Output the [x, y] coordinate of the center of the cell containing the given text.  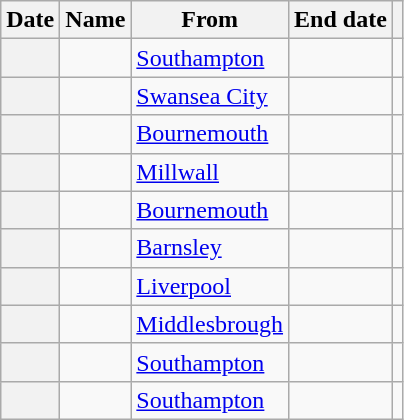
Liverpool [210, 286]
Date [30, 20]
End date [341, 20]
Millwall [210, 172]
Name [96, 20]
Swansea City [210, 96]
From [210, 20]
Middlesbrough [210, 324]
Barnsley [210, 248]
